Detect which cell encompasses the target text, then output its [x, y] center coordinate. 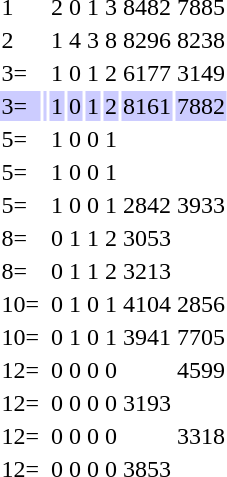
8296 [148, 40]
2856 [202, 304]
4599 [202, 370]
3941 [148, 337]
8 [112, 40]
3193 [148, 403]
8161 [148, 106]
8238 [202, 40]
3 [94, 40]
3318 [202, 436]
3149 [202, 73]
2842 [148, 205]
6177 [148, 73]
4104 [148, 304]
3213 [148, 271]
3053 [148, 238]
3933 [202, 205]
7705 [202, 337]
4 [76, 40]
7882 [202, 106]
